Identify which cell holds the provided text, then report its (x, y) central coordinate. 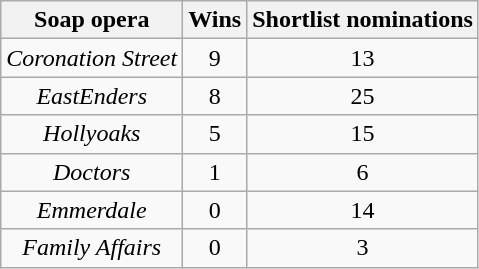
1 (215, 172)
EastEnders (92, 96)
5 (215, 134)
Doctors (92, 172)
Emmerdale (92, 210)
25 (363, 96)
9 (215, 58)
Soap opera (92, 20)
8 (215, 96)
6 (363, 172)
14 (363, 210)
Shortlist nominations (363, 20)
Wins (215, 20)
Hollyoaks (92, 134)
15 (363, 134)
13 (363, 58)
Family Affairs (92, 248)
3 (363, 248)
Coronation Street (92, 58)
